Pinpoint the cell where the given text exists, returning its [X, Y] midpoint coordinate. 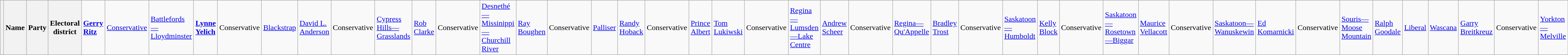
Ray Boughen [532, 28]
Ralph Goodale [1388, 28]
Party [37, 28]
Saskatoon—Humboldt [1020, 28]
Souris—Moose Mountain [1356, 28]
Bradley Trost [945, 28]
Palliser [604, 28]
Tom Lukiwski [728, 28]
Saskatoon—Wanuskewin [1234, 28]
Battlefords—Lloydminster [171, 28]
Yorkton—Melville [1553, 28]
Prince Albert [700, 28]
Blackstrap [280, 28]
Garry Breitkreuz [1476, 28]
Lynne Yelich [205, 28]
Name [15, 28]
Wascana [1443, 28]
David L. Anderson [314, 28]
Andrew Scheer [834, 28]
Desnethé—Missinippi—Churchill River [498, 28]
Randy Hoback [631, 28]
Liberal [1415, 28]
Rob Clarke [424, 28]
Kelly Block [1048, 28]
Regina—Lumsden—Lake Centre [804, 28]
Gerry Ritz [93, 28]
Maurice Vellacott [1154, 28]
Regina—Qu'Appelle [912, 28]
Electoral district [65, 28]
Cypress Hills—Grasslands [393, 28]
Ed Komarnicki [1276, 28]
Saskatoon—Rosetown—Biggar [1121, 28]
